Search for the cell housing the specified text and yield its [X, Y] center coordinate. 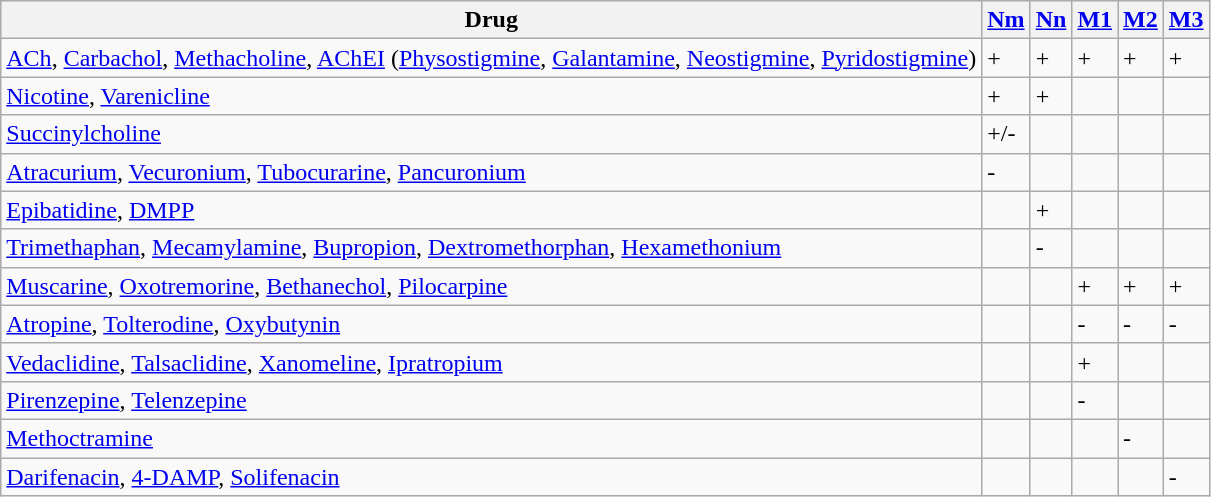
Muscarine, Oxotremorine, Bethanechol, Pilocarpine [492, 286]
Nicotine, Varenicline [492, 96]
Nm [1006, 20]
Atropine, Tolterodine, Oxybutynin [492, 324]
Pirenzepine, Telenzepine [492, 400]
Drug [492, 20]
Atracurium, Vecuronium, Tubocurarine, Pancuronium [492, 172]
Vedaclidine, Talsaclidine, Xanomeline, Ipratropium [492, 362]
Epibatidine, DMPP [492, 210]
+/- [1006, 134]
Nn [1051, 20]
ACh, Carbachol, Methacholine, AChEI (Physostigmine, Galantamine, Neostigmine, Pyridostigmine) [492, 58]
Succinylcholine [492, 134]
Methoctramine [492, 438]
M2 [1141, 20]
Trimethaphan, Mecamylamine, Bupropion, Dextromethorphan, Hexamethonium [492, 248]
Darifenacin, 4-DAMP, Solifenacin [492, 477]
M3 [1186, 20]
M1 [1095, 20]
